From the cell containing the given text, extract its center point as [x, y] coordinate. 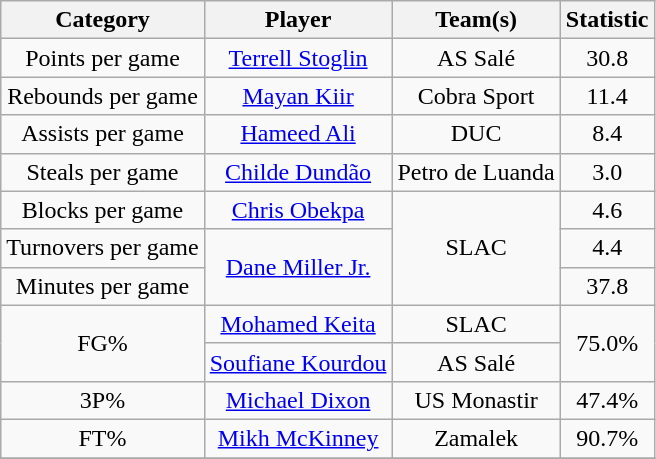
Hameed Ali [298, 134]
Terrell Stoglin [298, 58]
Minutes per game [102, 286]
Points per game [102, 58]
Rebounds per game [102, 96]
75.0% [607, 343]
Category [102, 20]
Steals per game [102, 172]
Turnovers per game [102, 248]
90.7% [607, 438]
11.4 [607, 96]
Team(s) [476, 20]
Petro de Luanda [476, 172]
4.6 [607, 210]
Statistic [607, 20]
Dane Miller Jr. [298, 267]
FT% [102, 438]
3P% [102, 400]
DUC [476, 134]
Michael Dixon [298, 400]
Blocks per game [102, 210]
Mayan Kiir [298, 96]
US Monastir [476, 400]
Soufiane Kourdou [298, 362]
Assists per game [102, 134]
Player [298, 20]
37.8 [607, 286]
Chris Obekpa [298, 210]
47.4% [607, 400]
4.4 [607, 248]
Zamalek [476, 438]
Childe Dundão [298, 172]
FG% [102, 343]
Cobra Sport [476, 96]
Mikh McKinney [298, 438]
8.4 [607, 134]
3.0 [607, 172]
Mohamed Keita [298, 324]
30.8 [607, 58]
